From the cell containing the given text, extract its center point as (X, Y) coordinate. 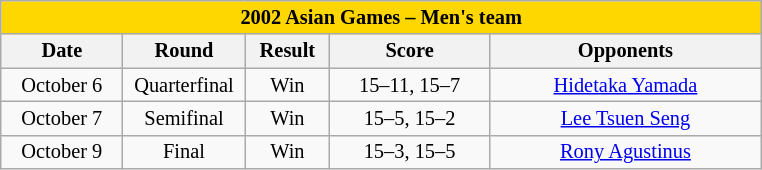
Quarterfinal (184, 85)
15–11, 15–7 (410, 85)
Result (288, 51)
October 9 (62, 152)
October 6 (62, 85)
2002 Asian Games – Men's team (382, 17)
October 7 (62, 118)
Date (62, 51)
Rony Agustinus (625, 152)
Hidetaka Yamada (625, 85)
Score (410, 51)
Round (184, 51)
Lee Tsuen Seng (625, 118)
Opponents (625, 51)
Final (184, 152)
15–3, 15–5 (410, 152)
15–5, 15–2 (410, 118)
Semifinal (184, 118)
